Detect which cell encompasses the target text, then output its (x, y) center coordinate. 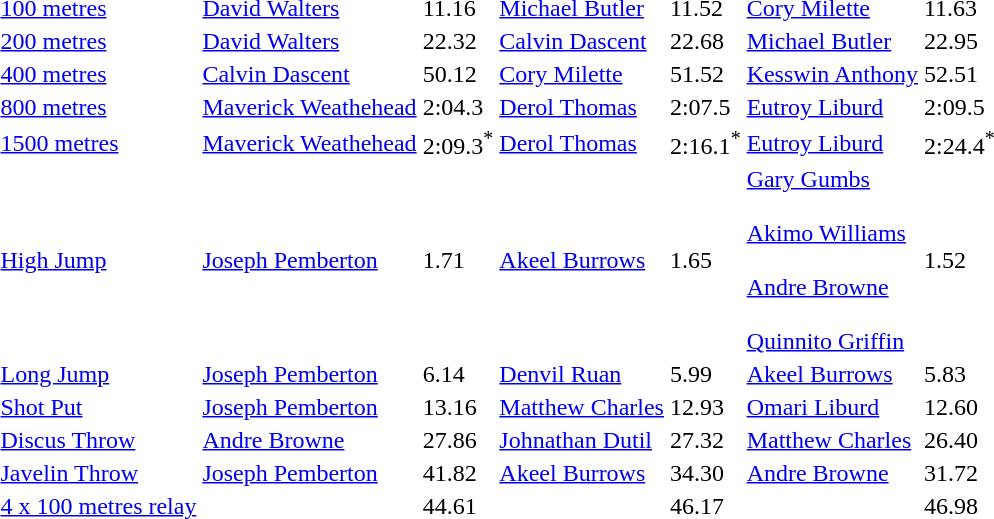
2:04.3 (458, 107)
Omari Liburd (832, 407)
22.68 (705, 41)
12.93 (705, 407)
27.86 (458, 440)
6.14 (458, 374)
34.30 (705, 473)
5.99 (705, 374)
27.32 (705, 440)
51.52 (705, 74)
Denvil Ruan (582, 374)
Johnathan Dutil (582, 440)
22.32 (458, 41)
41.82 (458, 473)
Gary Gumbs Akimo Williams Andre Browne Quinnito Griffin (832, 260)
1.65 (705, 260)
2:09.3* (458, 143)
50.12 (458, 74)
2:07.5 (705, 107)
2:16.1* (705, 143)
Cory Milette (582, 74)
Kesswin Anthony (832, 74)
David Walters (310, 41)
1.71 (458, 260)
Michael Butler (832, 41)
13.16 (458, 407)
